Return the [x, y] coordinate for the center point of the cell that contains the specified text.  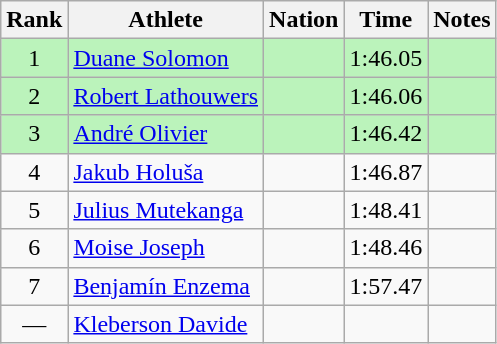
6 [34, 248]
Nation [304, 20]
Notes [462, 20]
1:46.06 [386, 96]
1:46.42 [386, 134]
1 [34, 58]
4 [34, 172]
Time [386, 20]
5 [34, 210]
— [34, 324]
Moise Joseph [166, 248]
Rank [34, 20]
1:57.47 [386, 286]
1:48.41 [386, 210]
1:48.46 [386, 248]
Kleberson Davide [166, 324]
3 [34, 134]
Robert Lathouwers [166, 96]
2 [34, 96]
André Olivier [166, 134]
1:46.87 [386, 172]
Duane Solomon [166, 58]
1:46.05 [386, 58]
7 [34, 286]
Benjamín Enzema [166, 286]
Athlete [166, 20]
Jakub Holuša [166, 172]
Julius Mutekanga [166, 210]
